Find where the given text appears and provide that cell's center as (X, Y) coordinate. 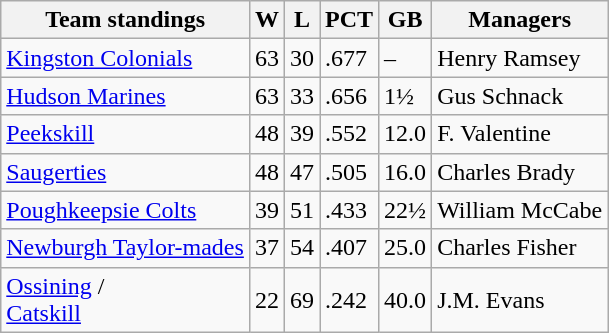
.656 (350, 96)
37 (266, 248)
Peekskill (126, 134)
51 (302, 210)
25.0 (406, 248)
40.0 (406, 300)
.407 (350, 248)
GB (406, 20)
16.0 (406, 172)
54 (302, 248)
47 (302, 172)
Henry Ramsey (520, 58)
.433 (350, 210)
.505 (350, 172)
Kingston Colonials (126, 58)
33 (302, 96)
1½ (406, 96)
Newburgh Taylor-mades (126, 248)
Team standings (126, 20)
– (406, 58)
Ossining / Catskill (126, 300)
Poughkeepsie Colts (126, 210)
Charles Fisher (520, 248)
Managers (520, 20)
.552 (350, 134)
L (302, 20)
22½ (406, 210)
.677 (350, 58)
J.M. Evans (520, 300)
30 (302, 58)
22 (266, 300)
Hudson Marines (126, 96)
.242 (350, 300)
69 (302, 300)
PCT (350, 20)
F. Valentine (520, 134)
Saugerties (126, 172)
W (266, 20)
Charles Brady (520, 172)
William McCabe (520, 210)
Gus Schnack (520, 96)
12.0 (406, 134)
